Scan for the cell matching the given text and deliver its (X, Y) coordinate at center. 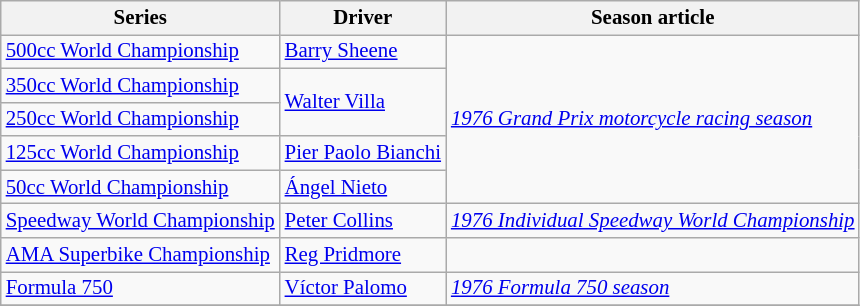
350cc World Championship (140, 85)
50cc World Championship (140, 187)
1976 Formula 750 season (653, 288)
AMA Superbike Championship (140, 255)
Ángel Nieto (363, 187)
Season article (653, 18)
500cc World Championship (140, 51)
Pier Paolo Bianchi (363, 153)
Formula 750 (140, 288)
1976 Grand Prix motorcycle racing season (653, 118)
125cc World Championship (140, 153)
Barry Sheene (363, 51)
Speedway World Championship (140, 221)
Walter Villa (363, 102)
Víctor Palomo (363, 288)
Driver (363, 18)
Reg Pridmore (363, 255)
Series (140, 18)
1976 Individual Speedway World Championship (653, 221)
Peter Collins (363, 221)
250cc World Championship (140, 119)
